Capture the cell that displays the provided text and extract its [x, y] central coordinate. 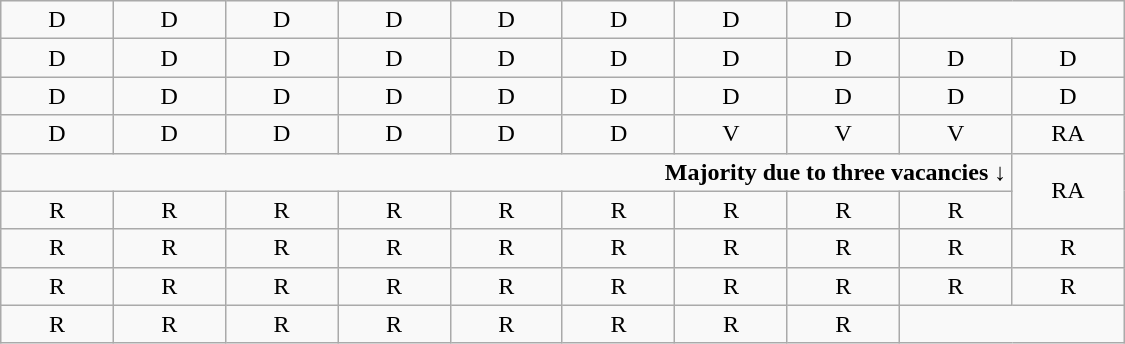
Majority due to three vacancies ↓ [506, 172]
